Return the [X, Y] coordinate for the center point of the cell that contains the specified text.  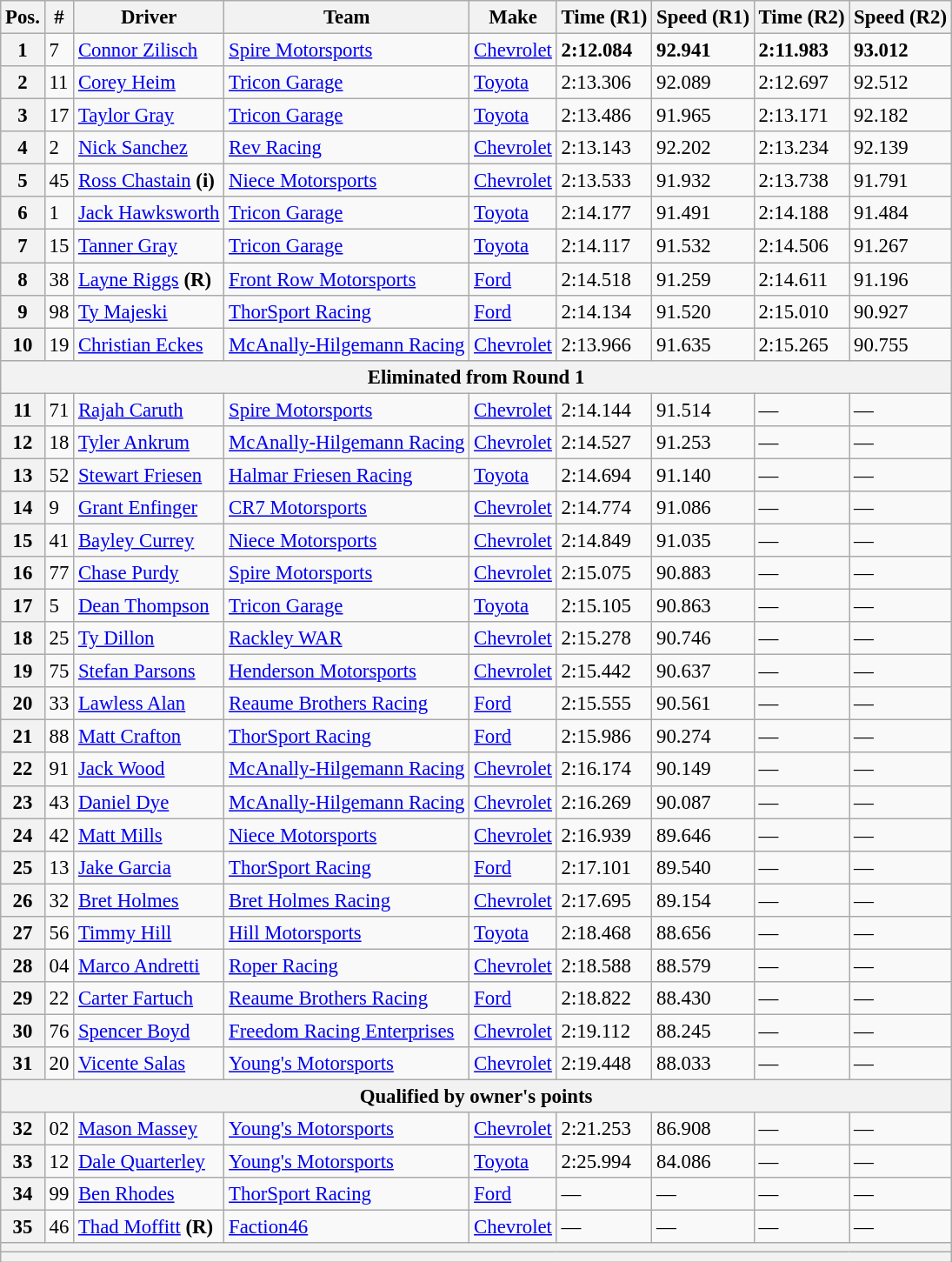
2:25.994 [604, 1162]
88.245 [703, 1031]
14 [23, 508]
90.746 [703, 638]
43 [59, 802]
93.012 [901, 50]
2:16.939 [604, 835]
21 [23, 737]
91.965 [703, 116]
Pos. [23, 17]
2:14.188 [802, 213]
Daniel Dye [150, 802]
2:18.468 [604, 933]
Eliminated from Round 1 [476, 377]
Ross Chastain (i) [150, 181]
2:16.269 [604, 802]
2:15.555 [604, 704]
Hill Motorsports [347, 933]
52 [59, 475]
Layne Riggs (R) [150, 279]
89.154 [703, 900]
71 [59, 410]
92.089 [703, 83]
CR7 Motorsports [347, 508]
91.791 [901, 181]
2:15.010 [802, 311]
2:13.171 [802, 116]
91.520 [703, 311]
Time (R2) [802, 17]
2:13.306 [604, 83]
91.635 [703, 344]
38 [59, 279]
Stewart Friesen [150, 475]
2:15.442 [604, 671]
Matt Mills [150, 835]
90.883 [703, 573]
2:14.694 [604, 475]
88.033 [703, 1064]
Halmar Friesen Racing [347, 475]
90.637 [703, 671]
2:14.518 [604, 279]
Roper Racing [347, 965]
99 [59, 1194]
92.182 [901, 116]
2:13.738 [802, 181]
10 [23, 344]
Marco Andretti [150, 965]
8 [23, 279]
2:18.588 [604, 965]
91.086 [703, 508]
02 [59, 1129]
56 [59, 933]
Thad Moffitt (R) [150, 1227]
91.267 [901, 246]
34 [23, 1194]
Speed (R1) [703, 17]
# [59, 17]
Nick Sanchez [150, 148]
2:14.506 [802, 246]
Carter Fartuch [150, 998]
Make [513, 17]
31 [23, 1064]
2:13.486 [604, 116]
Speed (R2) [901, 17]
2:19.112 [604, 1031]
2:21.253 [604, 1129]
90.274 [703, 737]
Grant Enfinger [150, 508]
2:14.134 [604, 311]
Bayley Currey [150, 540]
2:19.448 [604, 1064]
92.202 [703, 148]
16 [23, 573]
28 [23, 965]
89.646 [703, 835]
Taylor Gray [150, 116]
2:14.117 [604, 246]
75 [59, 671]
90.863 [703, 606]
23 [23, 802]
Jack Wood [150, 770]
04 [59, 965]
4 [23, 148]
88.579 [703, 965]
Christian Eckes [150, 344]
Connor Zilisch [150, 50]
41 [59, 540]
6 [23, 213]
45 [59, 181]
89.540 [703, 867]
3 [23, 116]
24 [23, 835]
2:12.084 [604, 50]
76 [59, 1031]
Bret Holmes Racing [347, 900]
88 [59, 737]
2:11.983 [802, 50]
2:13.143 [604, 148]
98 [59, 311]
88.430 [703, 998]
92.941 [703, 50]
91.484 [901, 213]
91 [59, 770]
Ty Dillon [150, 638]
2:13.234 [802, 148]
91.259 [703, 279]
Jack Hawksworth [150, 213]
2:15.986 [604, 737]
Mason Massey [150, 1129]
92.512 [901, 83]
91.514 [703, 410]
91.140 [703, 475]
Rajah Caruth [150, 410]
2:14.144 [604, 410]
Time (R1) [604, 17]
Ty Majeski [150, 311]
84.086 [703, 1162]
42 [59, 835]
91.532 [703, 246]
Jake Garcia [150, 867]
46 [59, 1227]
27 [23, 933]
2:13.533 [604, 181]
91.035 [703, 540]
91.253 [703, 443]
2:14.611 [802, 279]
2:14.774 [604, 508]
Matt Crafton [150, 737]
Bret Holmes [150, 900]
2:15.278 [604, 638]
Timmy Hill [150, 933]
Tanner Gray [150, 246]
Rev Racing [347, 148]
Dean Thompson [150, 606]
2:15.075 [604, 573]
2:15.105 [604, 606]
30 [23, 1031]
29 [23, 998]
90.149 [703, 770]
2:14.527 [604, 443]
Tyler Ankrum [150, 443]
Front Row Motorsports [347, 279]
90.561 [703, 704]
Dale Quarterley [150, 1162]
2:14.849 [604, 540]
88.656 [703, 933]
Ben Rhodes [150, 1194]
Rackley WAR [347, 638]
2:15.265 [802, 344]
2:17.101 [604, 867]
86.908 [703, 1129]
2:13.966 [604, 344]
90.087 [703, 802]
2:17.695 [604, 900]
Chase Purdy [150, 573]
Spencer Boyd [150, 1031]
Freedom Racing Enterprises [347, 1031]
2:14.177 [604, 213]
2:16.174 [604, 770]
Driver [150, 17]
Lawless Alan [150, 704]
91.196 [901, 279]
2:12.697 [802, 83]
26 [23, 900]
77 [59, 573]
92.139 [901, 148]
Qualified by owner's points [476, 1097]
90.927 [901, 311]
2:18.822 [604, 998]
Corey Heim [150, 83]
91.932 [703, 181]
Stefan Parsons [150, 671]
Team [347, 17]
35 [23, 1227]
Vicente Salas [150, 1064]
Henderson Motorsports [347, 671]
90.755 [901, 344]
Faction46 [347, 1227]
91.491 [703, 213]
